Detect which cell encompasses the target text, then output its [x, y] center coordinate. 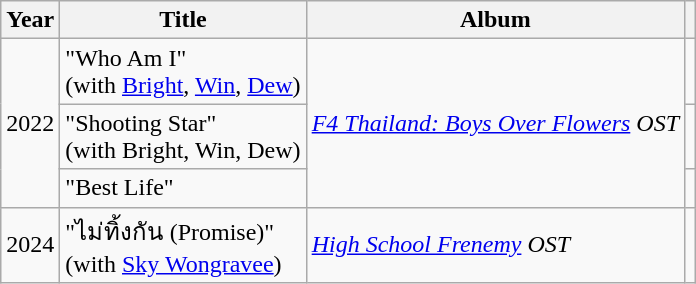
"Shooting Star"(with Bright, Win, Dew) [183, 136]
High School Frenemy OST [495, 245]
F4 Thailand: Boys Over Flowers OST [495, 123]
"Best Life" [183, 188]
Title [183, 20]
"Who Am I"(with Bright, Win, Dew) [183, 72]
Year [30, 20]
2024 [30, 245]
"ไม่ทิ้งกัน (Promise)"(with Sky Wongravee) [183, 245]
2022 [30, 123]
Album [495, 20]
